Detect which cell encompasses the target text, then output its [X, Y] center coordinate. 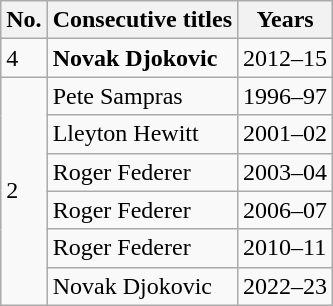
2 [24, 191]
2006–07 [286, 210]
No. [24, 20]
4 [24, 58]
1996–97 [286, 96]
Years [286, 20]
Consecutive titles [142, 20]
2003–04 [286, 172]
Lleyton Hewitt [142, 134]
2022–23 [286, 286]
2001–02 [286, 134]
2012–15 [286, 58]
Pete Sampras [142, 96]
2010–11 [286, 248]
